Detect which cell encompasses the target text, then output its (X, Y) center coordinate. 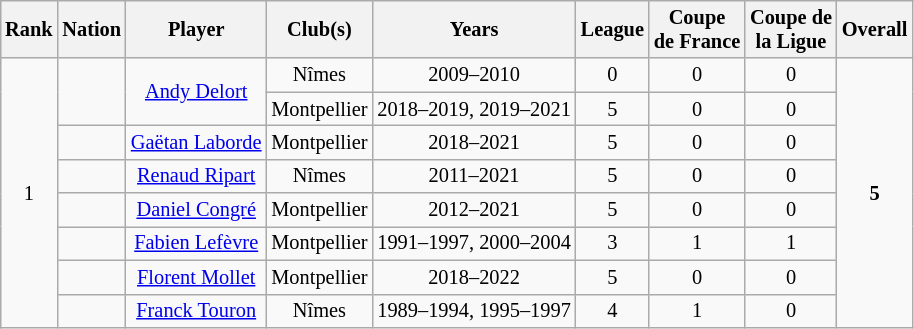
Fabien Lefèvre (196, 243)
2018–2019, 2019–2021 (474, 109)
2009–2010 (474, 75)
Coupe dela Ligue (791, 29)
3 (612, 243)
Rank (28, 29)
2011–2021 (474, 176)
4 (612, 311)
Daniel Congré (196, 210)
2018–2022 (474, 277)
Gaëtan Laborde (196, 142)
Coupe de France (697, 29)
1991–1997, 2000–2004 (474, 243)
Florent Mollet (196, 277)
Franck Touron (196, 311)
Club(s) (319, 29)
Nation (92, 29)
Andy Delort (196, 92)
League (612, 29)
2012–2021 (474, 210)
Overall (874, 29)
Player (196, 29)
Years (474, 29)
1989–1994, 1995–1997 (474, 311)
Renaud Ripart (196, 176)
2018–2021 (474, 142)
